Detect which cell encompasses the target text, then output its (X, Y) center coordinate. 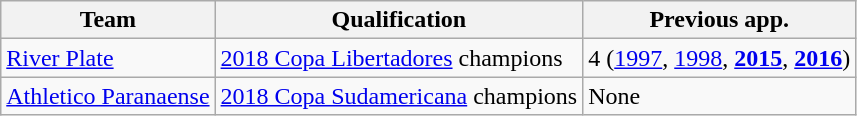
Previous app. (720, 20)
2018 Copa Libertadores champions (399, 58)
4 (1997, 1998, 2015, 2016) (720, 58)
None (720, 96)
2018 Copa Sudamericana champions (399, 96)
Athletico Paranaense (108, 96)
Team (108, 20)
Qualification (399, 20)
River Plate (108, 58)
